Detect which cell encompasses the target text, then output its (X, Y) center coordinate. 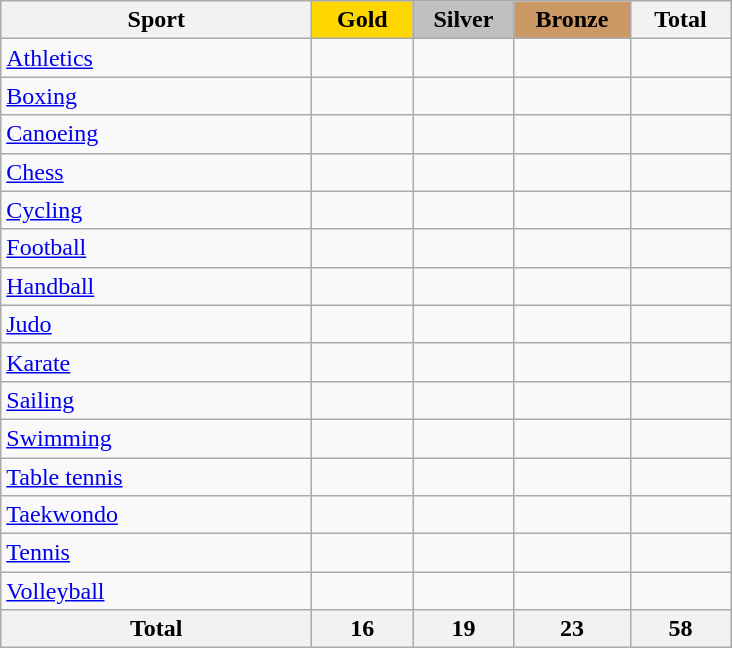
Football (156, 248)
Sport (156, 20)
Judo (156, 324)
Boxing (156, 96)
Tennis (156, 553)
19 (464, 629)
Silver (464, 20)
Volleyball (156, 591)
Karate (156, 362)
Cycling (156, 210)
16 (362, 629)
23 (572, 629)
58 (680, 629)
Sailing (156, 400)
Handball (156, 286)
Athletics (156, 58)
Table tennis (156, 477)
Bronze (572, 20)
Chess (156, 172)
Gold (362, 20)
Canoeing (156, 134)
Swimming (156, 438)
Taekwondo (156, 515)
